Capture the cell that displays the provided text and extract its [x, y] central coordinate. 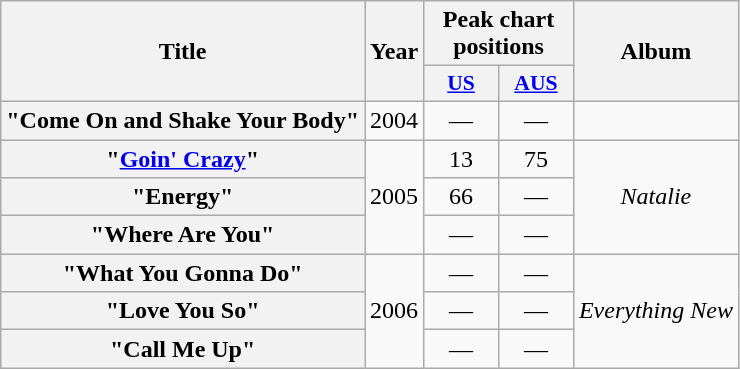
US [462, 84]
2004 [394, 120]
Natalie [656, 197]
"Energy" [183, 197]
13 [462, 159]
"Love You So" [183, 311]
Album [656, 52]
"Where Are You" [183, 235]
2005 [394, 197]
AUS [536, 84]
"Call Me Up" [183, 349]
"Goin' Crazy" [183, 159]
Title [183, 52]
Everything New [656, 311]
Year [394, 52]
Peak chart positions [499, 34]
"Come On and Shake Your Body" [183, 120]
75 [536, 159]
2006 [394, 311]
"What You Gonna Do" [183, 273]
66 [462, 197]
